Pinpoint the cell where the given text exists, returning its [X, Y] midpoint coordinate. 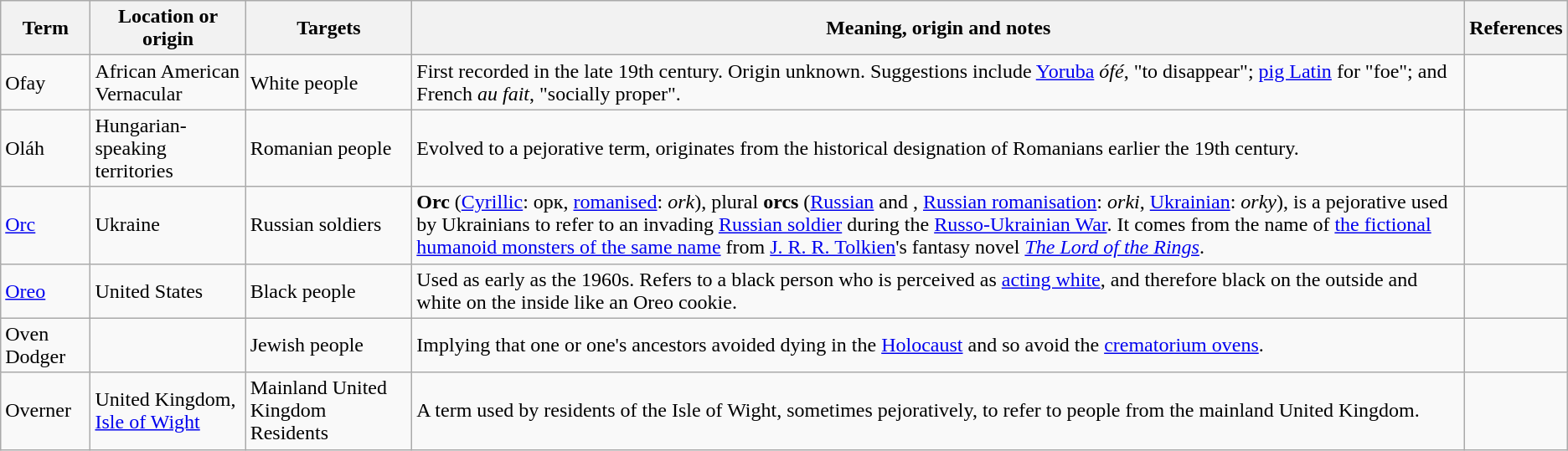
Hungarian-speaking territories [168, 148]
Implying that one or one's ancestors avoided dying in the Holocaust and so avoid the crematorium ovens. [938, 345]
United States [168, 291]
Ofay [45, 82]
Ukraine [168, 225]
United Kingdom, Isle of Wight [168, 411]
White people [328, 82]
Location or origin [168, 28]
Term [45, 28]
Russian soldiers [328, 225]
Meaning, origin and notes [938, 28]
Overner [45, 411]
Jewish people [328, 345]
Oreo [45, 291]
African American Vernacular [168, 82]
Oven Dodger [45, 345]
Romanian people [328, 148]
Targets [328, 28]
References [1516, 28]
Mainland United Kingdom Residents [328, 411]
Orc [45, 225]
Black people [328, 291]
Oláh [45, 148]
A term used by residents of the Isle of Wight, sometimes pejoratively, to refer to people from the mainland United Kingdom. [938, 411]
Evolved to a pejorative term, originates from the historical designation of Romanians earlier the 19th century. [938, 148]
